Search for the cell housing the specified text and yield its (X, Y) center coordinate. 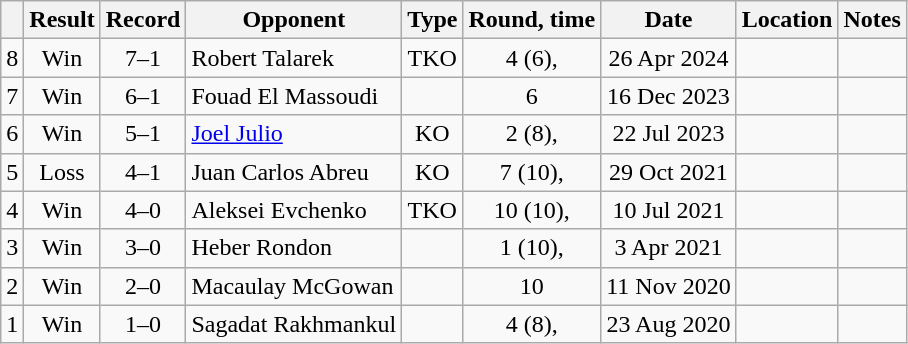
3 Apr 2021 (669, 248)
29 Oct 2021 (669, 172)
10 (532, 286)
3–0 (143, 248)
4 (8), (532, 324)
10 Jul 2021 (669, 210)
Macaulay McGowan (294, 286)
Joel Julio (294, 134)
5–1 (143, 134)
2 (8), (532, 134)
26 Apr 2024 (669, 58)
10 (10), (532, 210)
6–1 (143, 96)
11 Nov 2020 (669, 286)
4–0 (143, 210)
1 (10), (532, 248)
16 Dec 2023 (669, 96)
Fouad El Massoudi (294, 96)
3 (12, 248)
1–0 (143, 324)
2 (12, 286)
Record (143, 20)
Date (669, 20)
Juan Carlos Abreu (294, 172)
Round, time (532, 20)
4–1 (143, 172)
7 (12, 96)
Location (787, 20)
Sagadat Rakhmankul (294, 324)
1 (12, 324)
Robert Talarek (294, 58)
Type (432, 20)
23 Aug 2020 (669, 324)
7 (10), (532, 172)
4 (12, 210)
2–0 (143, 286)
Heber Rondon (294, 248)
7–1 (143, 58)
5 (12, 172)
Notes (872, 20)
4 (6), (532, 58)
22 Jul 2023 (669, 134)
Opponent (294, 20)
Aleksei Evchenko (294, 210)
Result (62, 20)
Loss (62, 172)
8 (12, 58)
